Identify which cell holds the provided text, then report its (X, Y) central coordinate. 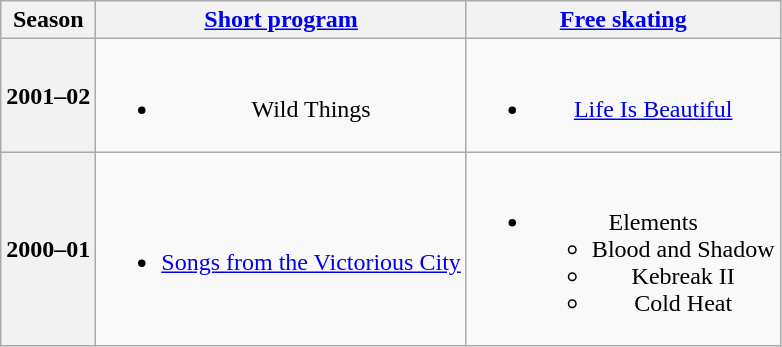
Short program (282, 20)
Season (48, 20)
Elements Blood and ShadowKebreak IICold Heat (623, 249)
2001–02 (48, 96)
Life Is Beautiful (623, 96)
2000–01 (48, 249)
Free skating (623, 20)
Wild Things (282, 96)
Songs from the Victorious City (282, 249)
